Return the (X, Y) coordinate for the center point of the cell that contains the specified text.  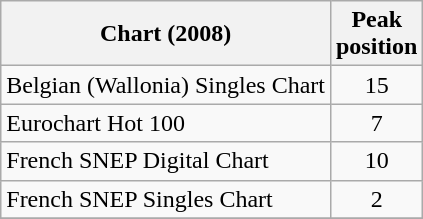
7 (376, 123)
French SNEP Singles Chart (166, 199)
Peakposition (376, 34)
10 (376, 161)
French SNEP Digital Chart (166, 161)
Belgian (Wallonia) Singles Chart (166, 85)
Eurochart Hot 100 (166, 123)
2 (376, 199)
Chart (2008) (166, 34)
15 (376, 85)
